Output the [X, Y] coordinate of the center of the cell containing the given text.  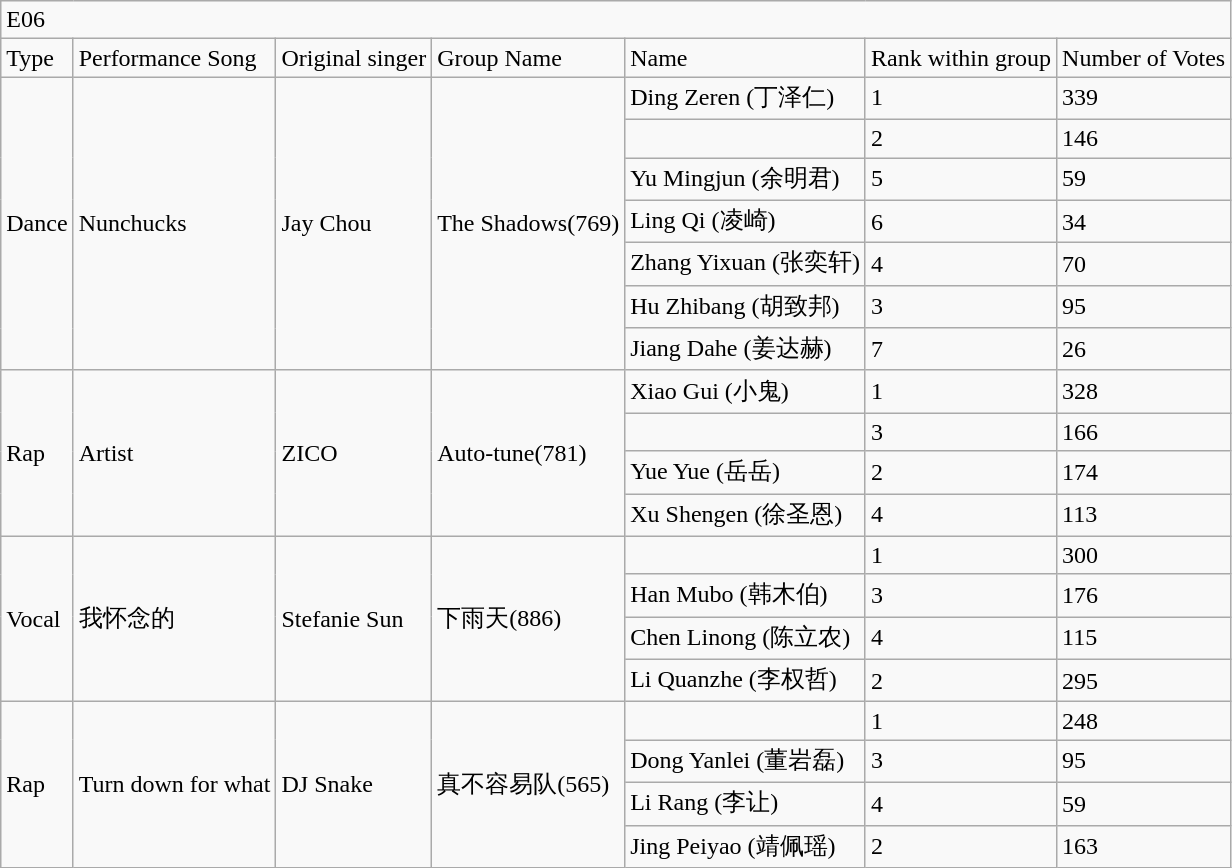
Chen Linong (陈立农) [746, 638]
Yue Yue (岳岳) [746, 472]
Ding Zeren (丁泽仁) [746, 98]
163 [1144, 846]
Name [746, 58]
115 [1144, 638]
70 [1144, 264]
Performance Song [174, 58]
174 [1144, 472]
34 [1144, 222]
Dance [37, 224]
Jiang Dahe (姜达赫) [746, 350]
The Shadows(769) [528, 224]
E06 [616, 20]
7 [960, 350]
ZICO [354, 453]
328 [1144, 392]
Original singer [354, 58]
DJ Snake [354, 785]
Group Name [528, 58]
下雨天(886) [528, 619]
Xiao Gui (小鬼) [746, 392]
Xu Shengen (徐圣恩) [746, 516]
166 [1144, 432]
Number of Votes [1144, 58]
176 [1144, 596]
300 [1144, 555]
Ling Qi (凌崎) [746, 222]
Vocal [37, 619]
Han Mubo (韩木伯) [746, 596]
Nunchucks [174, 224]
248 [1144, 721]
真不容易队(565) [528, 785]
我怀念的 [174, 619]
6 [960, 222]
339 [1144, 98]
Jing Peiyao (靖佩瑶) [746, 846]
Auto-tune(781) [528, 453]
Li Quanzhe (李权哲) [746, 680]
Rank within group [960, 58]
Turn down for what [174, 785]
Hu Zhibang (胡致邦) [746, 306]
Stefanie Sun [354, 619]
Jay Chou [354, 224]
Li Rang (李让) [746, 804]
5 [960, 180]
113 [1144, 516]
295 [1144, 680]
Type [37, 58]
Zhang Yixuan (张奕轩) [746, 264]
Artist [174, 453]
Yu Mingjun (余明君) [746, 180]
146 [1144, 138]
26 [1144, 350]
Dong Yanlei (董岩磊) [746, 762]
